Provide the [X, Y] coordinate of the cell's center where the given text is located.  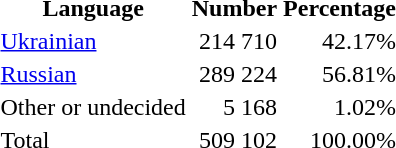
289 224 [234, 74]
214 710 [234, 41]
5 168 [234, 107]
